From the cell containing the given text, extract its center point as [x, y] coordinate. 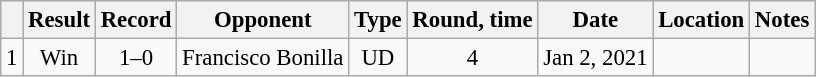
Record [136, 20]
4 [472, 58]
Francisco Bonilla [263, 58]
Opponent [263, 20]
Type [378, 20]
Jan 2, 2021 [596, 58]
1 [12, 58]
Location [702, 20]
1–0 [136, 58]
Win [60, 58]
UD [378, 58]
Round, time [472, 20]
Result [60, 20]
Notes [782, 20]
Date [596, 20]
